Identify which cell holds the provided text, then report its [x, y] central coordinate. 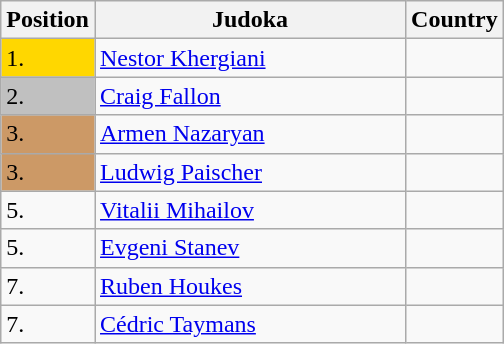
Cédric Taymans [250, 324]
Ludwig Paischer [250, 172]
Armen Nazaryan [250, 134]
Nestor Khergiani [250, 58]
Judoka [250, 20]
1. [48, 58]
Craig Fallon [250, 96]
2. [48, 96]
Country [455, 20]
Position [48, 20]
Ruben Houkes [250, 286]
Evgeni Stanev [250, 248]
Vitalii Mihailov [250, 210]
